Identify which cell holds the provided text, then report its [x, y] central coordinate. 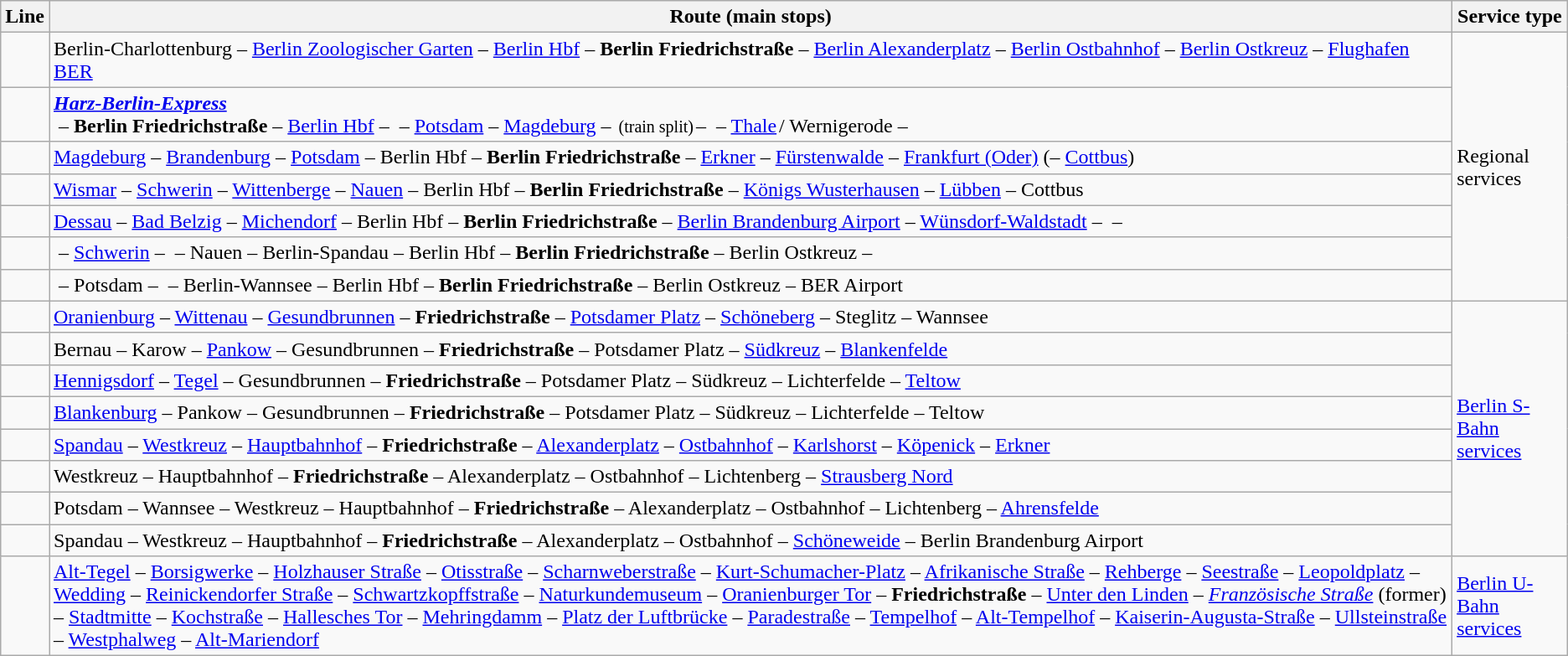
Wismar – Schwerin – Wittenberge – Nauen – Berlin Hbf – Berlin Friedrichstraße – Königs Wusterhausen – Lübben – Cottbus [750, 189]
Dessau – Bad Belzig – Michendorf – Berlin Hbf – Berlin Friedrichstraße – Berlin Brandenburg Airport – Wünsdorf-Waldstadt – – [750, 221]
– Schwerin – – Nauen – Berlin-Spandau – Berlin Hbf – Berlin Friedrichstraße – Berlin Ostkreuz – [750, 253]
Line [25, 17]
Oranienburg – Wittenau – Gesundbrunnen – Friedrichstraße – Potsdamer Platz – Schöneberg – Steglitz – Wannsee [750, 317]
– Potsdam – – Berlin-Wannsee – Berlin Hbf – Berlin Friedrichstraße – Berlin Ostkreuz – BER Airport [750, 285]
Berlin S-Bahn services [1510, 428]
Service type [1510, 17]
Potsdam – Wannsee – Westkreuz – Hauptbahnhof – Friedrichstraße – Alexanderplatz – Ostbahnhof – Lichtenberg – Ahrensfelde [750, 509]
Spandau – Westkreuz – Hauptbahnhof – Friedrichstraße – Alexanderplatz – Ostbahnhof – Karlshorst – Köpenick – Erkner [750, 445]
Westkreuz – Hauptbahnhof – Friedrichstraße – Alexanderplatz – Ostbahnhof – Lichtenberg – Strausberg Nord [750, 477]
Magdeburg – Brandenburg – Potsdam – Berlin Hbf – Berlin Friedrichstraße – Erkner – Fürstenwalde – Frankfurt (Oder) (– Cottbus) [750, 158]
Route (main stops) [750, 17]
Bernau – Karow – Pankow – Gesundbrunnen – Friedrichstraße – Potsdamer Platz – Südkreuz – Blankenfelde [750, 349]
Berlin U-Bahn services [1510, 607]
Spandau – Westkreuz – Hauptbahnhof – Friedrichstraße – Alexanderplatz – Ostbahnhof – Schöneweide – Berlin Brandenburg Airport [750, 540]
Hennigsdorf – Tegel – Gesundbrunnen – Friedrichstraße – Potsdamer Platz – Südkreuz – Lichterfelde – Teltow [750, 380]
Harz-Berlin-Express – Berlin Friedrichstraße – Berlin Hbf – – Potsdam – Magdeburg – (train split) – – Thale / Wernigerode – [750, 114]
Regional services [1510, 167]
Blankenburg – Pankow – Gesundbrunnen – Friedrichstraße – Potsdamer Platz – Südkreuz – Lichterfelde – Teltow [750, 412]
